Identify which cell holds the provided text, then report its [x, y] central coordinate. 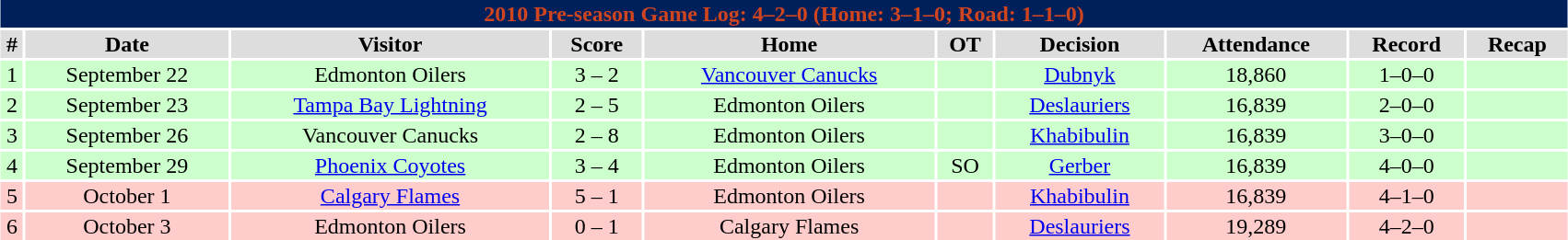
Gerber [1080, 166]
4–0–0 [1407, 166]
3 – 4 [597, 166]
SO [965, 166]
Visitor [391, 44]
1–0–0 [1407, 74]
2010 Pre-season Game Log: 4–2–0 (Home: 3–1–0; Road: 1–1–0) [784, 14]
5 [12, 196]
2 – 5 [597, 105]
4 [12, 166]
Attendance [1257, 44]
19,289 [1257, 226]
Date [127, 44]
2–0–0 [1407, 105]
Phoenix Coyotes [391, 166]
6 [12, 226]
Dubnyk [1080, 74]
September 26 [127, 135]
5 – 1 [597, 196]
2 [12, 105]
September 22 [127, 74]
3–0–0 [1407, 135]
# [12, 44]
Recap [1518, 44]
September 29 [127, 166]
Tampa Bay Lightning [391, 105]
3 – 2 [597, 74]
October 3 [127, 226]
3 [12, 135]
18,860 [1257, 74]
Record [1407, 44]
OT [965, 44]
4–2–0 [1407, 226]
1 [12, 74]
4–1–0 [1407, 196]
Home [789, 44]
October 1 [127, 196]
September 23 [127, 105]
Score [597, 44]
Decision [1080, 44]
2 – 8 [597, 135]
0 – 1 [597, 226]
